From the cell containing the given text, extract its center point as [x, y] coordinate. 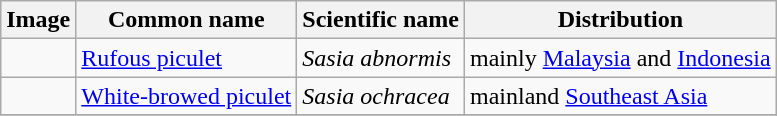
Sasia ochracea [381, 96]
Rufous piculet [186, 58]
Image [38, 20]
Common name [186, 20]
mainly Malaysia and Indonesia [620, 58]
Sasia abnormis [381, 58]
White-browed piculet [186, 96]
Distribution [620, 20]
Scientific name [381, 20]
mainland Southeast Asia [620, 96]
